Locate the cell with the specified text and output its [X, Y] center coordinate. 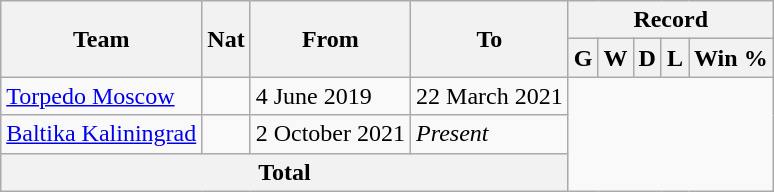
Total [284, 172]
22 March 2021 [490, 96]
Torpedo Moscow [102, 96]
Team [102, 39]
From [330, 39]
L [674, 58]
To [490, 39]
D [647, 58]
G [583, 58]
Baltika Kaliningrad [102, 134]
2 October 2021 [330, 134]
Win % [732, 58]
Record [670, 20]
W [616, 58]
Nat [226, 39]
Present [490, 134]
4 June 2019 [330, 96]
